Return the (X, Y) coordinate for the center point of the cell that contains the specified text.  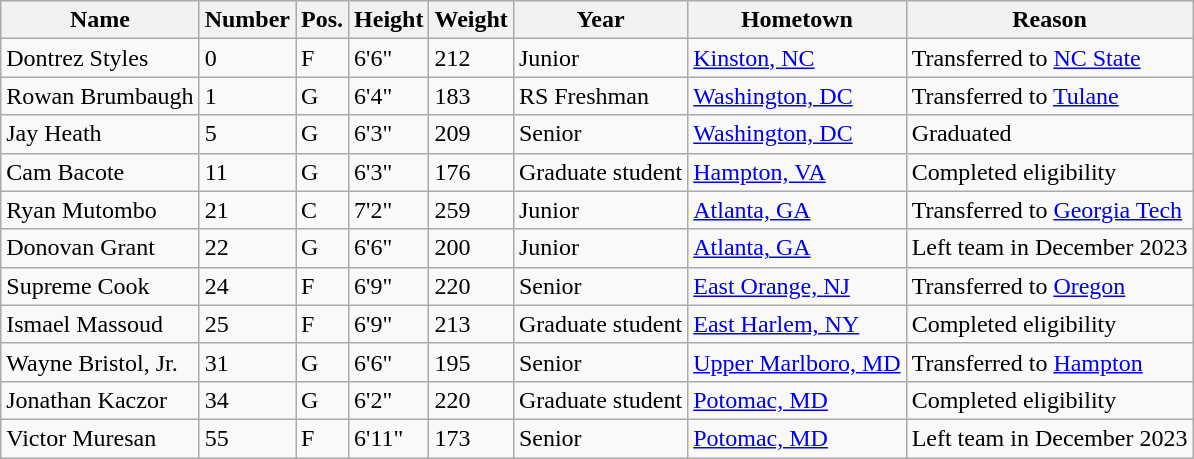
Jay Heath (100, 134)
24 (247, 286)
209 (471, 134)
Hampton, VA (797, 172)
Transferred to Oregon (1050, 286)
7'2" (389, 210)
Hometown (797, 20)
Upper Marlboro, MD (797, 362)
212 (471, 58)
East Orange, NJ (797, 286)
183 (471, 96)
34 (247, 400)
Transferred to Tulane (1050, 96)
25 (247, 324)
6'4" (389, 96)
173 (471, 438)
RS Freshman (600, 96)
Ryan Mutombo (100, 210)
Weight (471, 20)
195 (471, 362)
East Harlem, NY (797, 324)
55 (247, 438)
Transferred to Georgia Tech (1050, 210)
6'2" (389, 400)
0 (247, 58)
Height (389, 20)
Transferred to Hampton (1050, 362)
259 (471, 210)
176 (471, 172)
5 (247, 134)
Kinston, NC (797, 58)
1 (247, 96)
Dontrez Styles (100, 58)
C (322, 210)
Name (100, 20)
Cam Bacote (100, 172)
21 (247, 210)
Graduated (1050, 134)
200 (471, 248)
Transferred to NC State (1050, 58)
Number (247, 20)
Pos. (322, 20)
Rowan Brumbaugh (100, 96)
Wayne Bristol, Jr. (100, 362)
213 (471, 324)
Supreme Cook (100, 286)
11 (247, 172)
22 (247, 248)
6'11" (389, 438)
Donovan Grant (100, 248)
Jonathan Kaczor (100, 400)
31 (247, 362)
Reason (1050, 20)
Year (600, 20)
Victor Muresan (100, 438)
Ismael Massoud (100, 324)
